Locate the cell with the specified text and output its (X, Y) center coordinate. 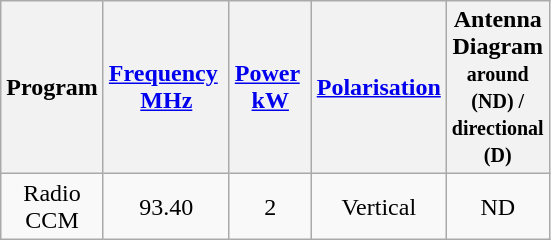
93.40 (166, 206)
Power kW (270, 88)
Vertical (378, 206)
Program (52, 88)
ND (498, 206)
Frequency MHz (166, 88)
Radio CCM (52, 206)
Polarisation (378, 88)
2 (270, 206)
Antenna Diagramaround (ND) /directional (D) (498, 88)
